Output the [x, y] coordinate of the center of the cell containing the given text.  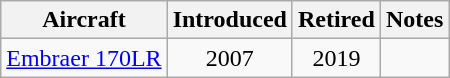
Introduced [230, 20]
2019 [336, 58]
Retired [336, 20]
2007 [230, 58]
Embraer 170LR [84, 58]
Notes [414, 20]
Aircraft [84, 20]
